Find where the given text appears and provide that cell's center as [X, Y] coordinate. 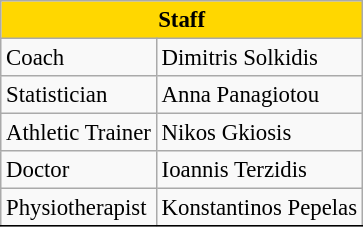
Nikos Gkiosis [259, 133]
Athletic Trainer [79, 133]
Dimitris Solkidis [259, 58]
Statistician [79, 95]
Coach [79, 58]
Ioannis Terzidis [259, 170]
Staff [182, 20]
Doctor [79, 170]
Physiotherapist [79, 208]
Konstantinos Pepelas [259, 208]
Anna Panagiotou [259, 95]
